Capture the cell that displays the provided text and extract its [x, y] central coordinate. 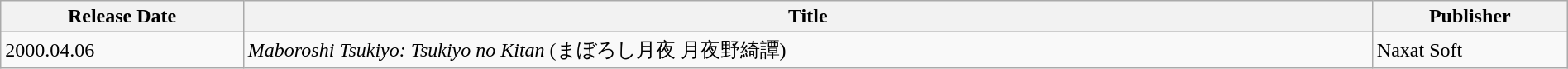
Release Date [122, 17]
Title [807, 17]
Maboroshi Tsukiyo: Tsukiyo no Kitan (まぼろし月夜 月夜野綺譚) [807, 50]
Naxat Soft [1470, 50]
Publisher [1470, 17]
2000.04.06 [122, 50]
